Scan for the cell matching the given text and deliver its [X, Y] coordinate at center. 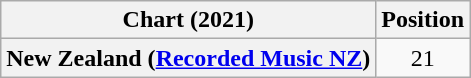
New Zealand (Recorded Music NZ) [188, 58]
Chart (2021) [188, 20]
21 [423, 58]
Position [423, 20]
